From the cell containing the given text, extract its center point as (x, y) coordinate. 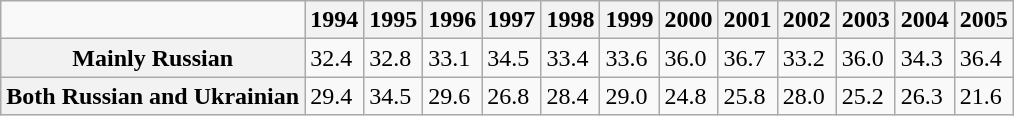
36.7 (748, 58)
2000 (688, 20)
1998 (570, 20)
21.6 (984, 96)
28.0 (806, 96)
2005 (984, 20)
33.6 (630, 58)
29.0 (630, 96)
24.8 (688, 96)
32.4 (334, 58)
2001 (748, 20)
32.8 (394, 58)
28.4 (570, 96)
26.3 (924, 96)
34.3 (924, 58)
36.4 (984, 58)
25.8 (748, 96)
25.2 (866, 96)
Mainly Russian (153, 58)
33.2 (806, 58)
29.4 (334, 96)
Both Russian and Ukrainian (153, 96)
1994 (334, 20)
26.8 (512, 96)
2002 (806, 20)
1996 (452, 20)
33.1 (452, 58)
1997 (512, 20)
1995 (394, 20)
2003 (866, 20)
1999 (630, 20)
29.6 (452, 96)
33.4 (570, 58)
2004 (924, 20)
